From the cell containing the given text, extract its center point as [X, Y] coordinate. 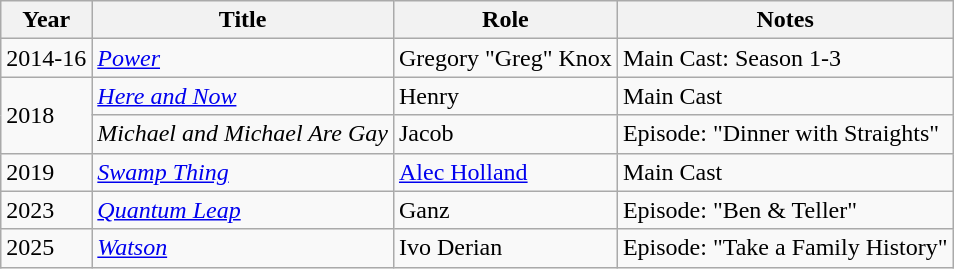
Main Cast: Season 1-3 [785, 58]
2019 [46, 172]
Title [243, 20]
Episode: "Take a Family History" [785, 248]
Jacob [505, 134]
2023 [46, 210]
Episode: "Dinner with Straights" [785, 134]
Notes [785, 20]
Quantum Leap [243, 210]
Episode: "Ben & Teller" [785, 210]
Power [243, 58]
Watson [243, 248]
Henry [505, 96]
Alec Holland [505, 172]
Role [505, 20]
Here and Now [243, 96]
2014-16 [46, 58]
2025 [46, 248]
2018 [46, 115]
Year [46, 20]
Gregory "Greg" Knox [505, 58]
Ganz [505, 210]
Michael and Michael Are Gay [243, 134]
Swamp Thing [243, 172]
Ivo Derian [505, 248]
